Pinpoint the cell where the given text exists, returning its [x, y] midpoint coordinate. 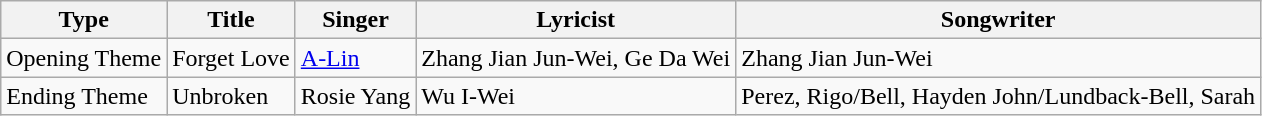
Wu I-Wei [576, 96]
Perez, Rigo/Bell, Hayden John/Lundback-Bell, Sarah [998, 96]
Singer [355, 20]
Ending Theme [84, 96]
Type [84, 20]
Unbroken [232, 96]
Songwriter [998, 20]
Lyricist [576, 20]
Rosie Yang [355, 96]
Title [232, 20]
A-Lin [355, 58]
Zhang Jian Jun-Wei [998, 58]
Forget Love [232, 58]
Opening Theme [84, 58]
Zhang Jian Jun-Wei, Ge Da Wei [576, 58]
